Identify which cell holds the provided text, then report its [x, y] central coordinate. 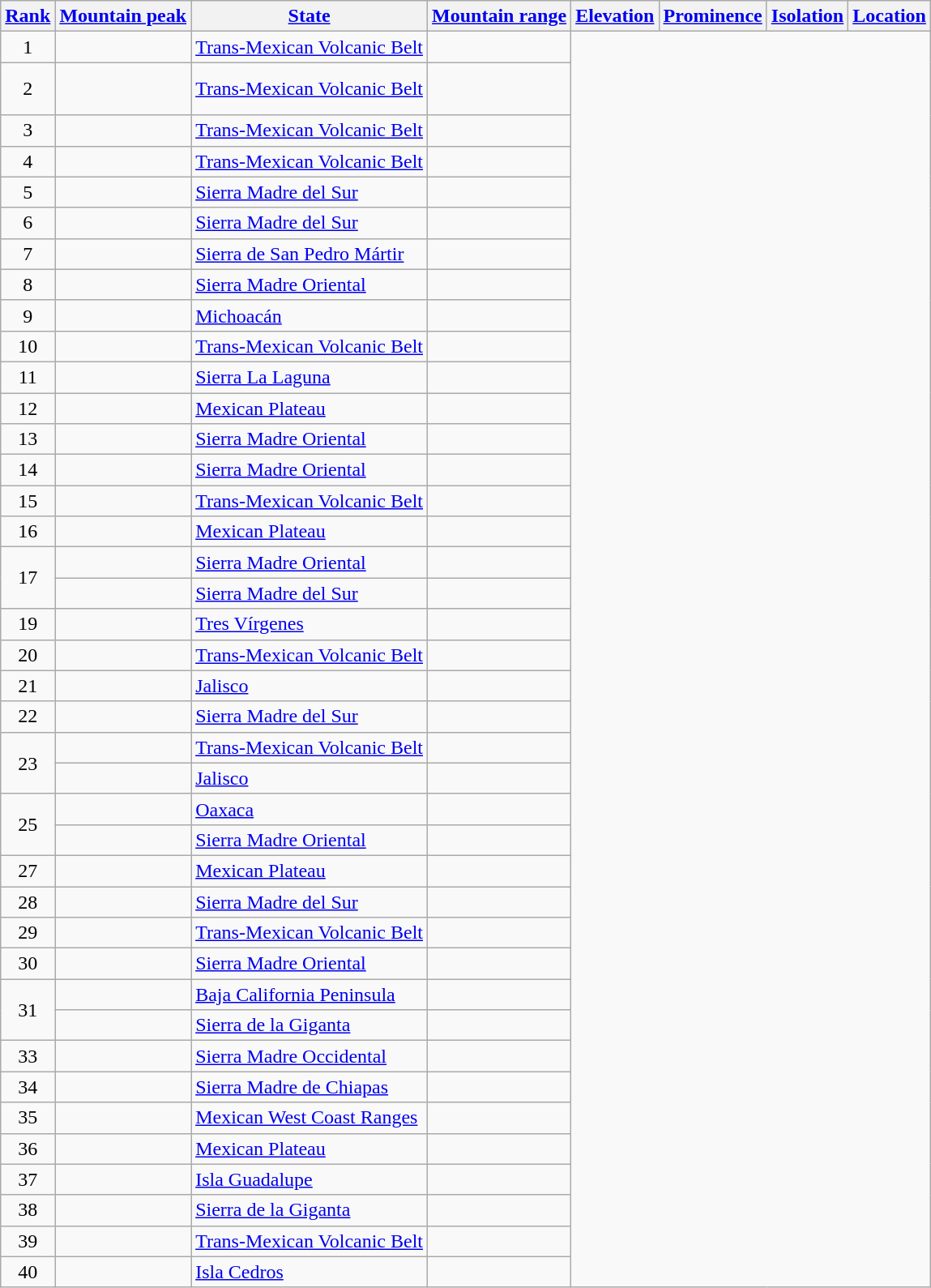
State [310, 16]
Michoacán [310, 315]
20 [28, 655]
27 [28, 871]
2 [28, 89]
38 [28, 1210]
33 [28, 1056]
14 [28, 470]
6 [28, 223]
Sierra Madre de Chiapas [310, 1087]
5 [28, 192]
Mexican West Coast Ranges [310, 1118]
Tres Vírgenes [310, 624]
25 [28, 824]
Prominence [713, 16]
Baja California Peninsula [310, 995]
3 [28, 131]
31 [28, 1010]
30 [28, 964]
16 [28, 532]
17 [28, 578]
Mountain range [499, 16]
10 [28, 346]
Mountain peak [123, 16]
4 [28, 161]
21 [28, 686]
23 [28, 763]
40 [28, 1272]
Isla Cedros [310, 1272]
11 [28, 377]
Isla Guadalupe [310, 1179]
Location [890, 16]
Oaxaca [310, 809]
Sierra de San Pedro Mártir [310, 254]
34 [28, 1087]
8 [28, 285]
Sierra Madre Occidental [310, 1056]
12 [28, 408]
39 [28, 1241]
Isolation [807, 16]
15 [28, 501]
Elevation [615, 16]
22 [28, 717]
19 [28, 624]
Sierra La Laguna [310, 377]
37 [28, 1179]
36 [28, 1149]
35 [28, 1118]
1 [28, 47]
28 [28, 902]
Rank [28, 16]
13 [28, 439]
29 [28, 933]
9 [28, 315]
7 [28, 254]
